For the text-containing cell, return its midpoint in (x, y) coordinate format. 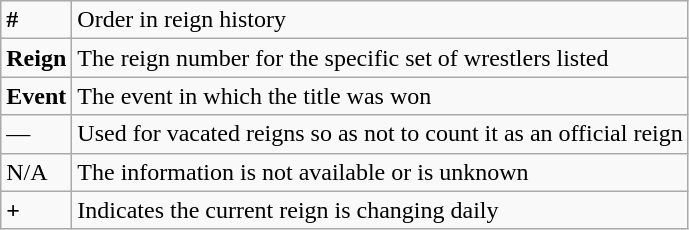
+ (36, 210)
The reign number for the specific set of wrestlers listed (380, 58)
Reign (36, 58)
Event (36, 96)
Used for vacated reigns so as not to count it as an official reign (380, 134)
# (36, 20)
— (36, 134)
The event in which the title was won (380, 96)
The information is not available or is unknown (380, 172)
Order in reign history (380, 20)
N/A (36, 172)
Indicates the current reign is changing daily (380, 210)
